Determine the (x, y) coordinate at the center of the cell enclosing the given text.  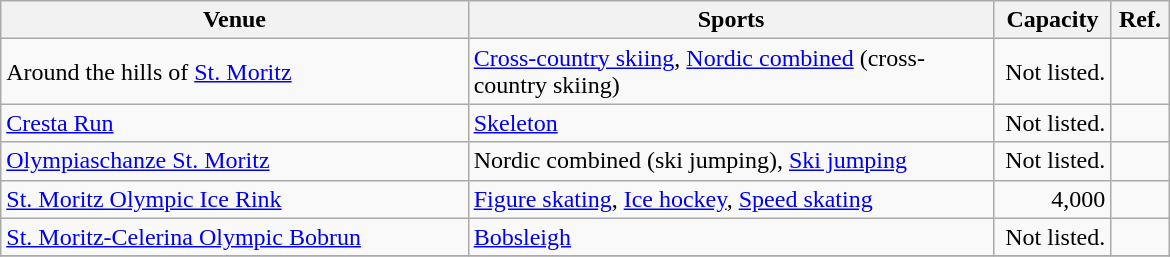
Figure skating, Ice hockey, Speed skating (731, 199)
Olympiaschanze St. Moritz (234, 161)
Nordic combined (ski jumping), Ski jumping (731, 161)
Cross-country skiing, Nordic combined (cross-country skiing) (731, 72)
St. Moritz Olympic Ice Rink (234, 199)
4,000 (1052, 199)
Cresta Run (234, 123)
Skeleton (731, 123)
Around the hills of St. Moritz (234, 72)
Capacity (1052, 20)
Bobsleigh (731, 237)
Ref. (1140, 20)
Sports (731, 20)
St. Moritz-Celerina Olympic Bobrun (234, 237)
Venue (234, 20)
